Capture the cell that displays the provided text and extract its [x, y] central coordinate. 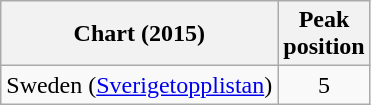
5 [324, 85]
Chart (2015) [140, 34]
Peakposition [324, 34]
Sweden (Sverigetopplistan) [140, 85]
